Return (X, Y) of the center of cell containing provided text 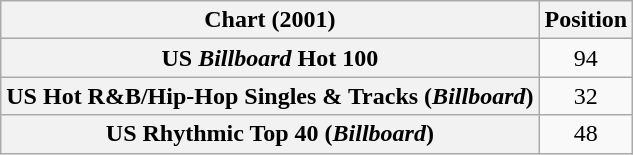
32 (586, 96)
US Rhythmic Top 40 (Billboard) (270, 134)
94 (586, 58)
Position (586, 20)
48 (586, 134)
Chart (2001) (270, 20)
US Hot R&B/Hip-Hop Singles & Tracks (Billboard) (270, 96)
US Billboard Hot 100 (270, 58)
